Extract the (x, y) coordinate from the center of the cell holding the provided text.  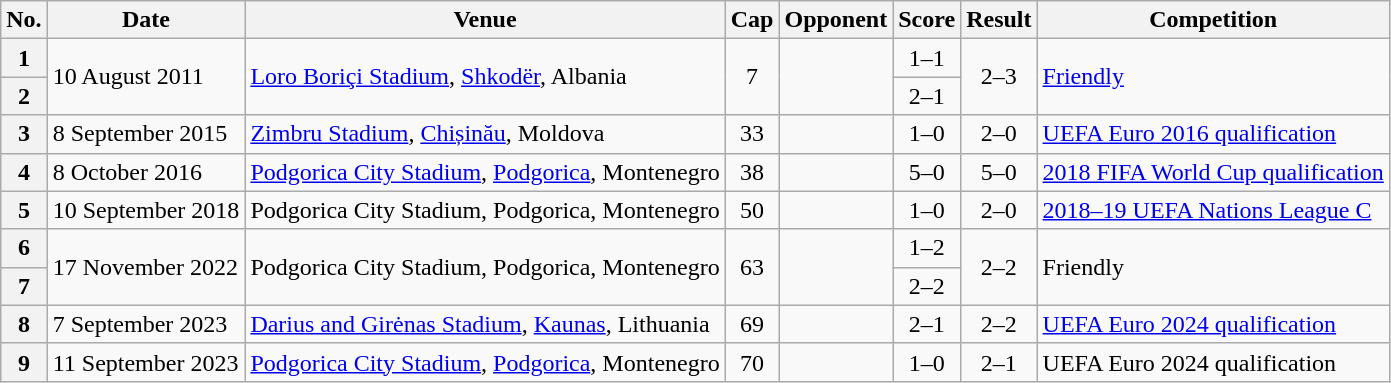
UEFA Euro 2016 qualification (1213, 134)
10 August 2011 (146, 77)
Date (146, 20)
Darius and Girėnas Stadium, Kaunas, Lithuania (485, 324)
33 (752, 134)
63 (752, 267)
10 September 2018 (146, 210)
50 (752, 210)
69 (752, 324)
Loro Boriçi Stadium, Shkodër, Albania (485, 77)
Competition (1213, 20)
Score (927, 20)
Zimbru Stadium, Chișinău, Moldova (485, 134)
4 (24, 172)
Opponent (836, 20)
70 (752, 362)
6 (24, 248)
8 (24, 324)
1 (24, 58)
5 (24, 210)
7 September 2023 (146, 324)
3 (24, 134)
8 October 2016 (146, 172)
2–3 (999, 77)
2 (24, 96)
2018 FIFA World Cup qualification (1213, 172)
1–2 (927, 248)
17 November 2022 (146, 267)
Cap (752, 20)
38 (752, 172)
2018–19 UEFA Nations League C (1213, 210)
11 September 2023 (146, 362)
9 (24, 362)
Result (999, 20)
Venue (485, 20)
1–1 (927, 58)
No. (24, 20)
8 September 2015 (146, 134)
